Pinpoint the cell where the given text exists, returning its [X, Y] midpoint coordinate. 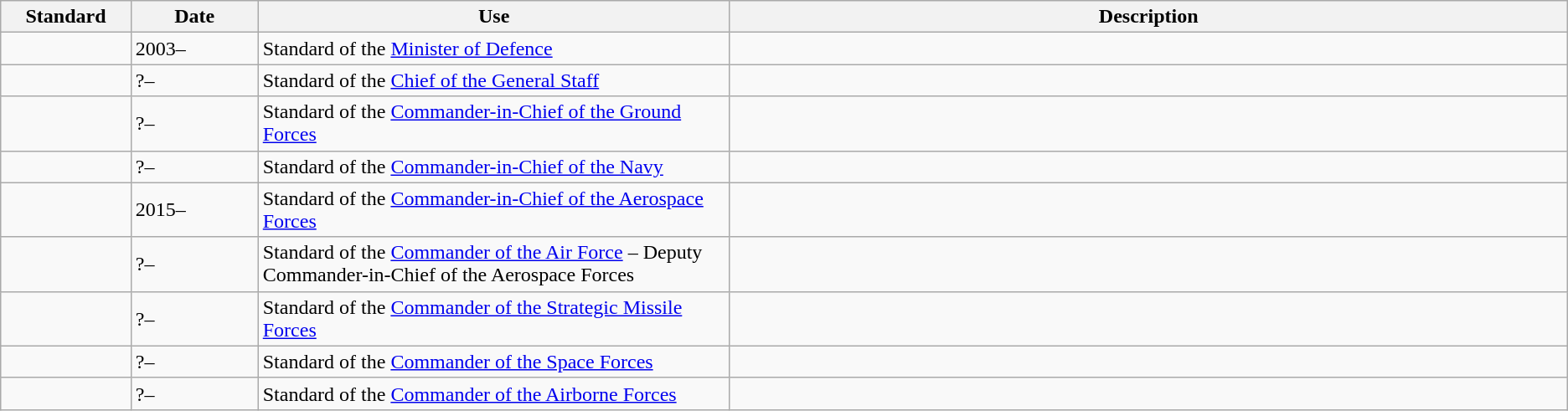
Standard of the Commander of the Strategic Missile Forces [494, 318]
Standard of the Minister of Defence [494, 49]
Standard [66, 17]
Standard of the Commander of the Air Force – Deputy Commander-in-Chief of the Aerospace Forces [494, 265]
2003– [194, 49]
2015– [194, 209]
Standard of the Commander of the Airborne Forces [494, 393]
Date [194, 17]
Description [1148, 17]
Standard of the Chief of the General Staff [494, 80]
Standard of the Commander-in-Chief of the Ground Forces [494, 124]
Use [494, 17]
Standard of the Commander-in-Chief of the Navy [494, 167]
Standard of the Commander of the Space Forces [494, 362]
Standard of the Commander-in-Chief of the Aerospace Forces [494, 209]
